Scan for the cell matching the given text and deliver its [x, y] coordinate at center. 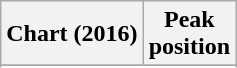
Chart (2016) [72, 34]
Peakposition [189, 34]
